Scan for the cell matching the given text and deliver its [X, Y] coordinate at center. 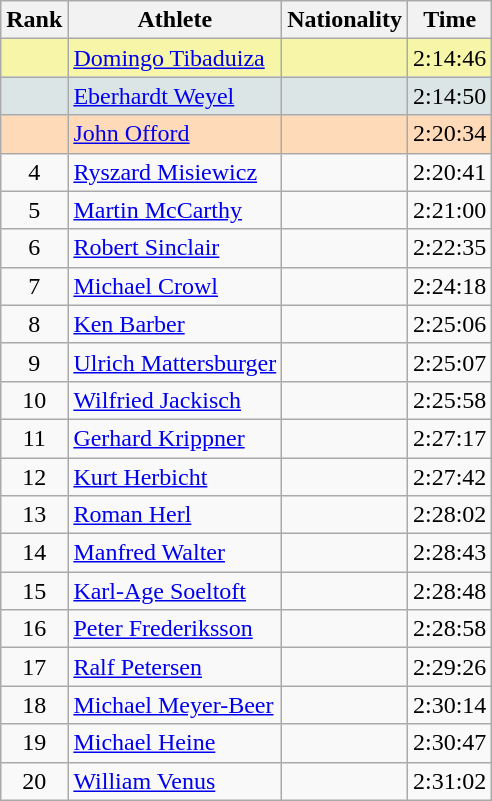
18 [34, 705]
Robert Sinclair [175, 248]
Athlete [175, 20]
20 [34, 781]
Manfred Walter [175, 553]
11 [34, 438]
2:30:14 [449, 705]
2:28:43 [449, 553]
2:28:02 [449, 515]
Roman Herl [175, 515]
2:14:50 [449, 96]
2:22:35 [449, 248]
2:24:18 [449, 286]
2:21:00 [449, 210]
16 [34, 629]
7 [34, 286]
2:29:26 [449, 667]
2:20:34 [449, 134]
Nationality [345, 20]
Domingo Tibaduiza [175, 58]
6 [34, 248]
William Venus [175, 781]
2:20:41 [449, 172]
13 [34, 515]
Michael Meyer-Beer [175, 705]
Gerhard Krippner [175, 438]
19 [34, 743]
Michael Heine [175, 743]
2:14:46 [449, 58]
Ken Barber [175, 324]
Eberhardt Weyel [175, 96]
4 [34, 172]
Kurt Herbicht [175, 477]
12 [34, 477]
10 [34, 400]
Wilfried Jackisch [175, 400]
Karl-Age Soeltoft [175, 591]
2:30:47 [449, 743]
Ulrich Mattersburger [175, 362]
Ryszard Misiewicz [175, 172]
Michael Crowl [175, 286]
Martin McCarthy [175, 210]
2:25:06 [449, 324]
2:28:48 [449, 591]
15 [34, 591]
2:28:58 [449, 629]
Ralf Petersen [175, 667]
14 [34, 553]
9 [34, 362]
2:25:58 [449, 400]
John Offord [175, 134]
Time [449, 20]
2:31:02 [449, 781]
2:25:07 [449, 362]
8 [34, 324]
2:27:42 [449, 477]
5 [34, 210]
2:27:17 [449, 438]
17 [34, 667]
Rank [34, 20]
Peter Frederiksson [175, 629]
